Determine the (x, y) coordinate at the center of the cell enclosing the given text.  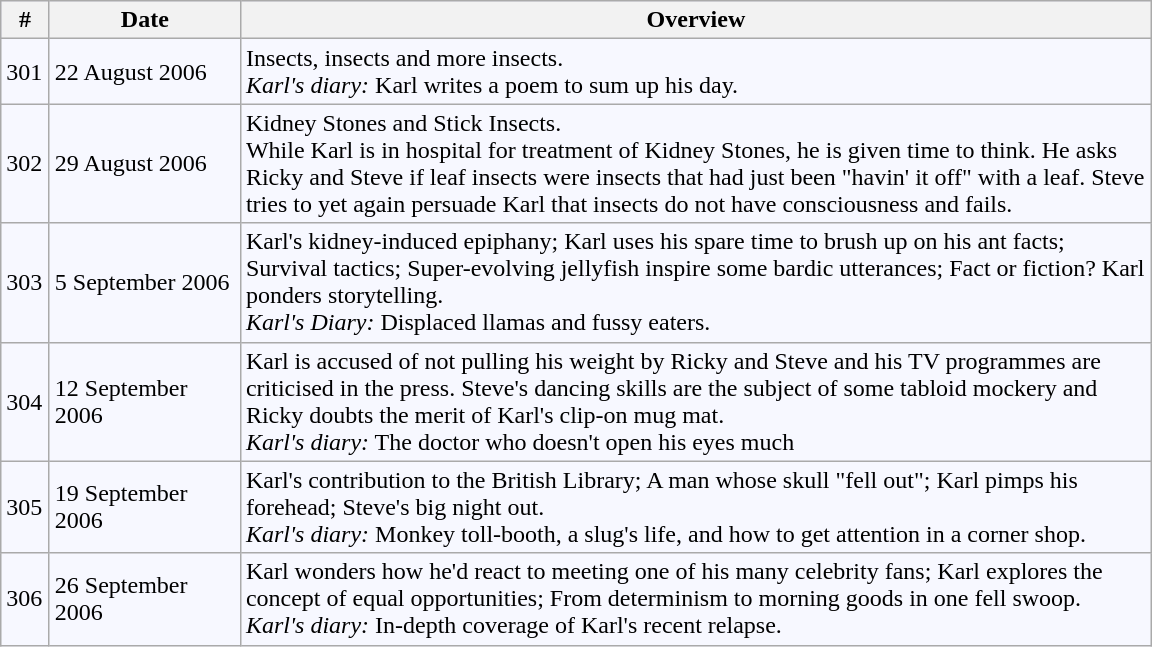
12 September 2006 (144, 402)
302 (26, 164)
# (26, 20)
304 (26, 402)
Overview (696, 20)
29 August 2006 (144, 164)
301 (26, 72)
19 September 2006 (144, 507)
Insects, insects and more insects.Karl's diary: Karl writes a poem to sum up his day. (696, 72)
26 September 2006 (144, 599)
303 (26, 282)
305 (26, 507)
Date (144, 20)
5 September 2006 (144, 282)
306 (26, 599)
22 August 2006 (144, 72)
